Output the (X, Y) coordinate of the center of the cell containing the given text.  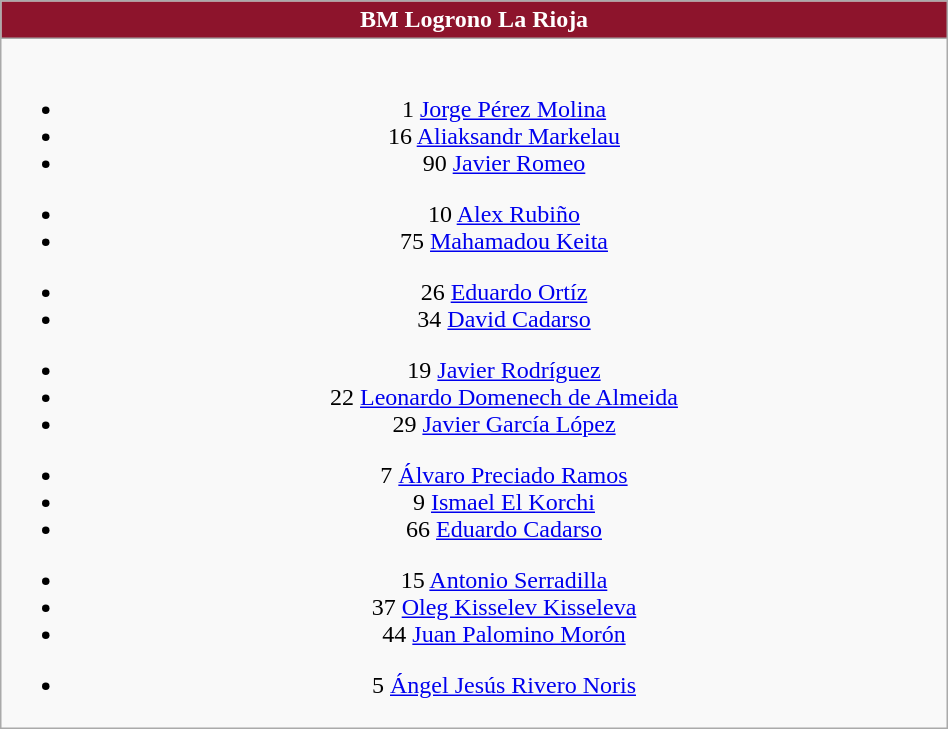
BM Logrono La Rioja (474, 20)
